Pinpoint the cell where the given text exists, returning its (x, y) midpoint coordinate. 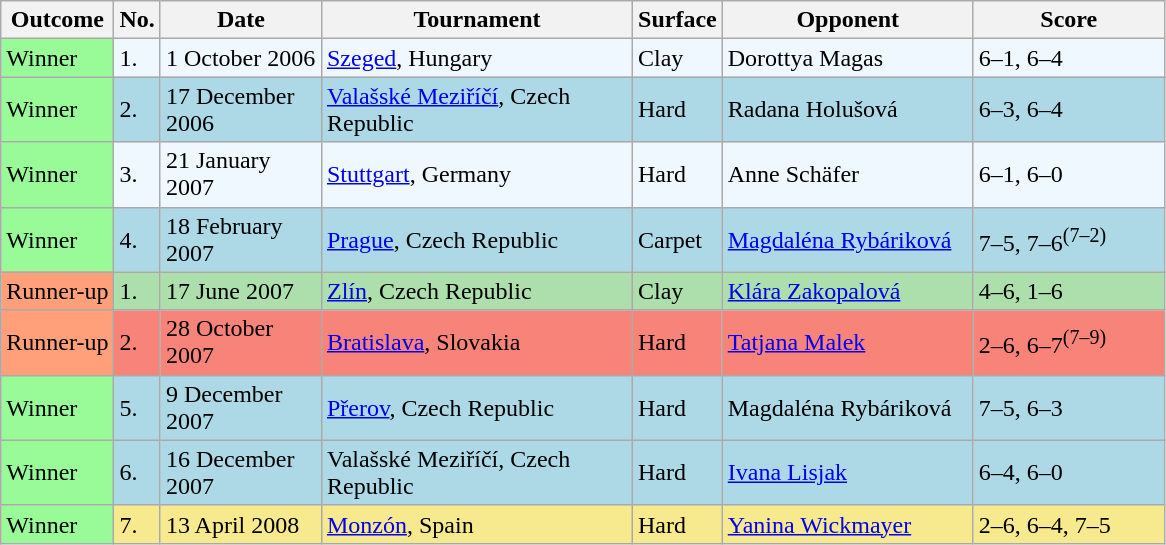
Přerov, Czech Republic (476, 408)
6–1, 6–0 (1068, 174)
Szeged, Hungary (476, 58)
6–3, 6–4 (1068, 110)
Surface (678, 20)
7. (137, 524)
6–4, 6–0 (1068, 472)
Yanina Wickmayer (848, 524)
21 January 2007 (240, 174)
17 June 2007 (240, 291)
13 April 2008 (240, 524)
Opponent (848, 20)
Zlín, Czech Republic (476, 291)
Radana Holušová (848, 110)
Stuttgart, Germany (476, 174)
Bratislava, Slovakia (476, 342)
Anne Schäfer (848, 174)
9 December 2007 (240, 408)
4. (137, 240)
6–1, 6–4 (1068, 58)
Tatjana Malek (848, 342)
28 October 2007 (240, 342)
Date (240, 20)
Prague, Czech Republic (476, 240)
4–6, 1–6 (1068, 291)
Outcome (58, 20)
Tournament (476, 20)
Klára Zakopalová (848, 291)
6. (137, 472)
16 December 2007 (240, 472)
2–6, 6–4, 7–5 (1068, 524)
Dorottya Magas (848, 58)
Score (1068, 20)
3. (137, 174)
7–5, 6–3 (1068, 408)
2–6, 6–7(7–9) (1068, 342)
17 December 2006 (240, 110)
18 February 2007 (240, 240)
1 October 2006 (240, 58)
Ivana Lisjak (848, 472)
7–5, 7–6(7–2) (1068, 240)
Monzón, Spain (476, 524)
5. (137, 408)
No. (137, 20)
Carpet (678, 240)
